Return [X, Y] of the center of cell containing provided text 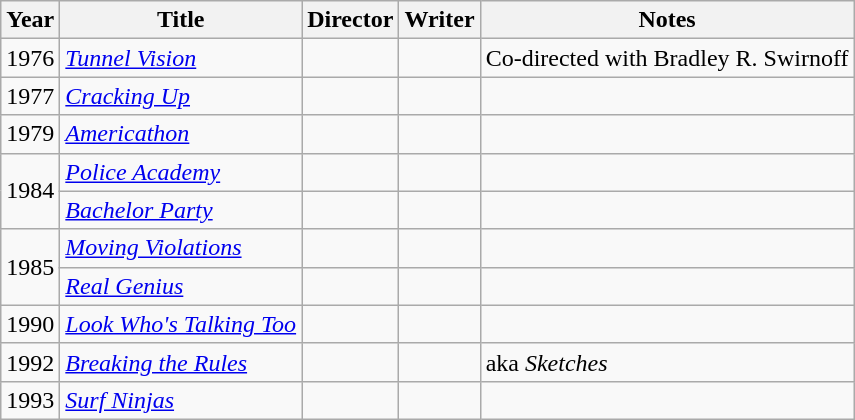
Americathon [181, 134]
Director [350, 20]
1979 [30, 134]
Cracking Up [181, 96]
Tunnel Vision [181, 58]
aka Sketches [667, 362]
Writer [440, 20]
1992 [30, 362]
Real Genius [181, 286]
Police Academy [181, 172]
1976 [30, 58]
Moving Violations [181, 248]
Look Who's Talking Too [181, 324]
Year [30, 20]
Surf Ninjas [181, 400]
Notes [667, 20]
1990 [30, 324]
1977 [30, 96]
1985 [30, 267]
1993 [30, 400]
Breaking the Rules [181, 362]
1984 [30, 191]
Co-directed with Bradley R. Swirnoff [667, 58]
Title [181, 20]
Bachelor Party [181, 210]
